Detect which cell encompasses the target text, then output its (X, Y) center coordinate. 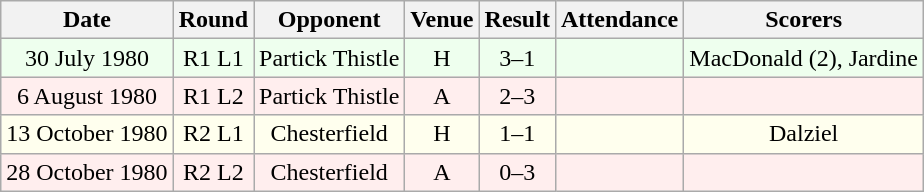
Result (517, 20)
Dalziel (804, 134)
MacDonald (2), Jardine (804, 58)
Attendance (619, 20)
R1 L2 (213, 96)
R2 L1 (213, 134)
R2 L2 (213, 172)
6 August 1980 (87, 96)
0–3 (517, 172)
2–3 (517, 96)
28 October 1980 (87, 172)
Opponent (330, 20)
R1 L1 (213, 58)
Round (213, 20)
1–1 (517, 134)
13 October 1980 (87, 134)
30 July 1980 (87, 58)
Venue (442, 20)
3–1 (517, 58)
Date (87, 20)
Scorers (804, 20)
